Extract the [x, y] coordinate from the center of the cell holding the provided text.  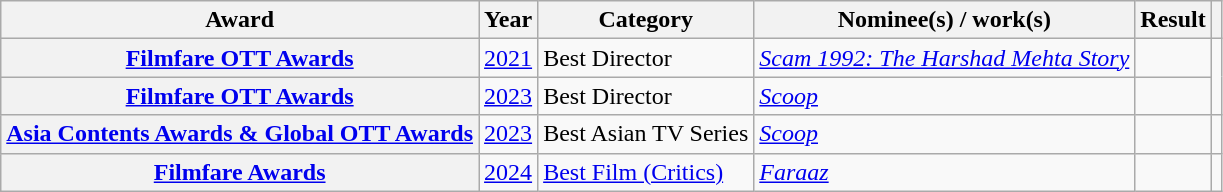
Year [508, 20]
Best Film (Critics) [646, 172]
Filmfare Awards [240, 172]
Asia Contents Awards & Global OTT Awards [240, 134]
2024 [508, 172]
Best Asian TV Series [646, 134]
Faraaz [944, 172]
2021 [508, 58]
Scam 1992: The Harshad Mehta Story [944, 58]
Award [240, 20]
Category [646, 20]
Result [1173, 20]
Nominee(s) / work(s) [944, 20]
